For the text-containing cell, return its midpoint in [x, y] coordinate format. 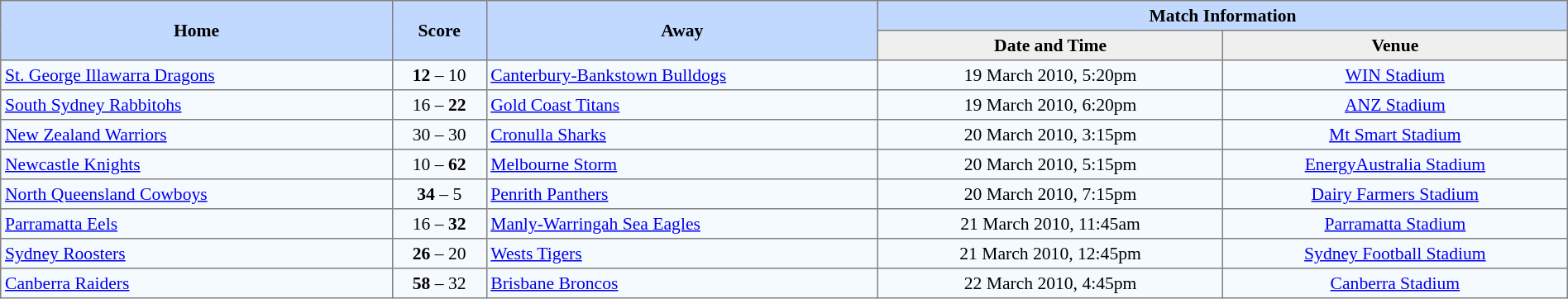
ANZ Stadium [1394, 105]
Brisbane Broncos [682, 283]
Date and Time [1050, 45]
Melbourne Storm [682, 164]
34 – 5 [439, 194]
Canberra Raiders [197, 283]
Score [439, 31]
St. George Illawarra Dragons [197, 75]
Dairy Farmers Stadium [1394, 194]
New Zealand Warriors [197, 135]
Wests Tigers [682, 254]
12 – 10 [439, 75]
Mt Smart Stadium [1394, 135]
WIN Stadium [1394, 75]
30 – 30 [439, 135]
Penrith Panthers [682, 194]
EnergyAustralia Stadium [1394, 164]
Venue [1394, 45]
Match Information [1223, 16]
Cronulla Sharks [682, 135]
21 March 2010, 12:45pm [1050, 254]
20 March 2010, 5:15pm [1050, 164]
South Sydney Rabbitohs [197, 105]
Manly-Warringah Sea Eagles [682, 224]
20 March 2010, 3:15pm [1050, 135]
Parramatta Stadium [1394, 224]
Sydney Football Stadium [1394, 254]
19 March 2010, 6:20pm [1050, 105]
22 March 2010, 4:45pm [1050, 283]
Sydney Roosters [197, 254]
26 – 20 [439, 254]
21 March 2010, 11:45am [1050, 224]
Parramatta Eels [197, 224]
North Queensland Cowboys [197, 194]
10 – 62 [439, 164]
Canberra Stadium [1394, 283]
Canterbury-Bankstown Bulldogs [682, 75]
58 – 32 [439, 283]
Home [197, 31]
Newcastle Knights [197, 164]
16 – 32 [439, 224]
16 – 22 [439, 105]
Gold Coast Titans [682, 105]
Away [682, 31]
20 March 2010, 7:15pm [1050, 194]
19 March 2010, 5:20pm [1050, 75]
